From the cell containing the given text, extract its center point as [X, Y] coordinate. 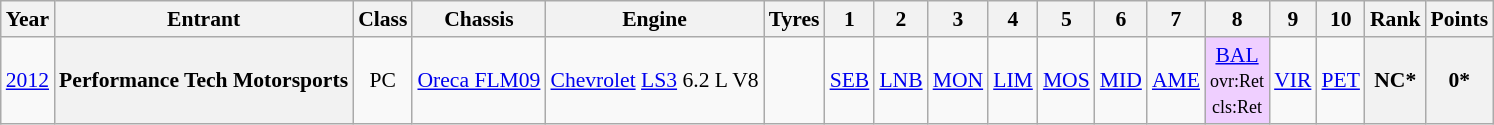
7 [1176, 19]
Oreca FLM09 [478, 80]
5 [1066, 19]
Entrant [204, 19]
8 [1237, 19]
LIM [1013, 80]
4 [1013, 19]
MON [958, 80]
BALovr:Retcls:Ret [1237, 80]
Chassis [478, 19]
1 [850, 19]
NC* [1396, 80]
10 [1340, 19]
6 [1121, 19]
Engine [654, 19]
SEB [850, 80]
VIR [1292, 80]
Points [1459, 19]
Tyres [794, 19]
0* [1459, 80]
PET [1340, 80]
9 [1292, 19]
Chevrolet LS3 6.2 L V8 [654, 80]
LNB [900, 80]
AME [1176, 80]
PC [382, 80]
Year [28, 19]
MOS [1066, 80]
2 [900, 19]
MID [1121, 80]
Rank [1396, 19]
Class [382, 19]
2012 [28, 80]
Performance Tech Motorsports [204, 80]
3 [958, 19]
